Find where the given text appears and provide that cell's center as (X, Y) coordinate. 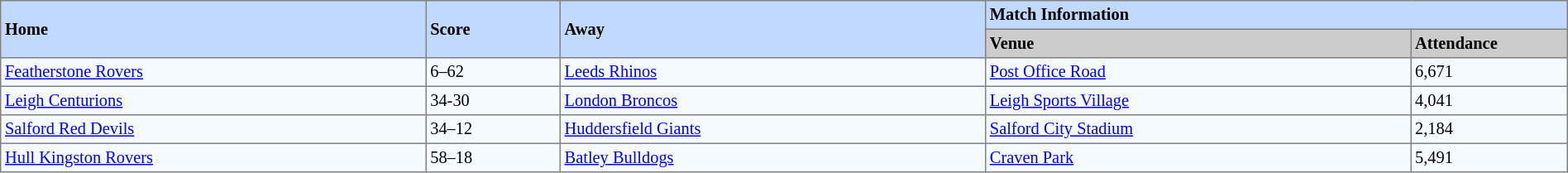
Craven Park (1198, 157)
Leeds Rhinos (772, 72)
4,041 (1489, 100)
Post Office Road (1198, 72)
6,671 (1489, 72)
Salford Red Devils (213, 129)
Away (772, 30)
Huddersfield Giants (772, 129)
London Broncos (772, 100)
Featherstone Rovers (213, 72)
6–62 (493, 72)
Leigh Centurions (213, 100)
Salford City Stadium (1198, 129)
2,184 (1489, 129)
Attendance (1489, 43)
Home (213, 30)
58–18 (493, 157)
Leigh Sports Village (1198, 100)
34–12 (493, 129)
Venue (1198, 43)
34-30 (493, 100)
Match Information (1277, 15)
Hull Kingston Rovers (213, 157)
Batley Bulldogs (772, 157)
Score (493, 30)
5,491 (1489, 157)
